Provide the [x, y] coordinate of the cell's center where the given text is located.  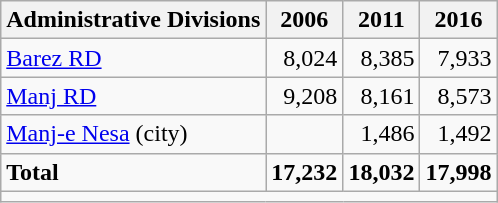
17,998 [458, 172]
2011 [382, 20]
1,486 [382, 134]
Total [134, 172]
8,573 [458, 96]
8,385 [382, 58]
17,232 [304, 172]
2016 [458, 20]
8,024 [304, 58]
Barez RD [134, 58]
Manj RD [134, 96]
2006 [304, 20]
1,492 [458, 134]
8,161 [382, 96]
Administrative Divisions [134, 20]
7,933 [458, 58]
Manj-e Nesa (city) [134, 134]
9,208 [304, 96]
18,032 [382, 172]
